Search for the cell housing the specified text and yield its [X, Y] center coordinate. 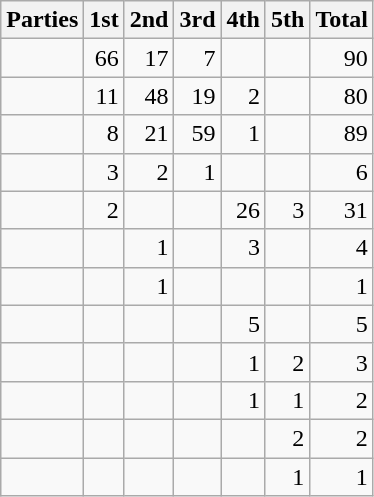
59 [198, 134]
2nd [149, 20]
11 [104, 96]
80 [342, 96]
66 [104, 58]
4th [243, 20]
26 [243, 210]
89 [342, 134]
21 [149, 134]
17 [149, 58]
31 [342, 210]
4 [342, 248]
5th [287, 20]
Total [342, 20]
90 [342, 58]
7 [198, 58]
1st [104, 20]
3rd [198, 20]
48 [149, 96]
8 [104, 134]
6 [342, 172]
19 [198, 96]
Parties [42, 20]
